Find where the given text appears and provide that cell's center as [X, Y] coordinate. 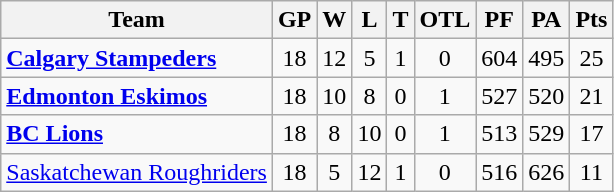
516 [500, 172]
Pts [592, 20]
PF [500, 20]
GP [294, 20]
11 [592, 172]
495 [546, 58]
520 [546, 96]
527 [500, 96]
Saskatchewan Roughriders [137, 172]
BC Lions [137, 134]
17 [592, 134]
W [334, 20]
604 [500, 58]
513 [500, 134]
T [400, 20]
L [370, 20]
PA [546, 20]
626 [546, 172]
Team [137, 20]
Calgary Stampeders [137, 58]
529 [546, 134]
25 [592, 58]
OTL [445, 20]
Edmonton Eskimos [137, 96]
21 [592, 96]
